Find where the given text appears and provide that cell's center as (x, y) coordinate. 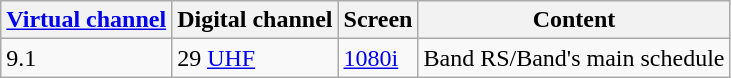
Screen (378, 20)
Band RS/Band's main schedule (574, 58)
9.1 (86, 58)
Virtual channel (86, 20)
1080i (378, 58)
Content (574, 20)
Digital channel (255, 20)
29 UHF (255, 58)
